Determine the [X, Y] coordinate at the center of the cell enclosing the given text.  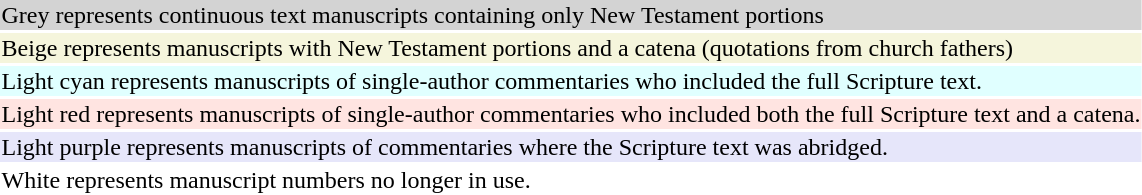
Light cyan represents manuscripts of single-author commentaries who included the full Scripture text. [571, 81]
Beige represents manuscripts with New Testament portions and a catena (quotations from church fathers) [571, 48]
Light red represents manuscripts of single-author commentaries who included both the full Scripture text and a catena. [571, 114]
Grey represents continuous text manuscripts containing only New Testament portions [571, 15]
White represents manuscript numbers no longer in use. [571, 180]
Light purple represents manuscripts of commentaries where the Scripture text was abridged. [571, 147]
